Extract the [X, Y] coordinate from the center of the cell holding the provided text.  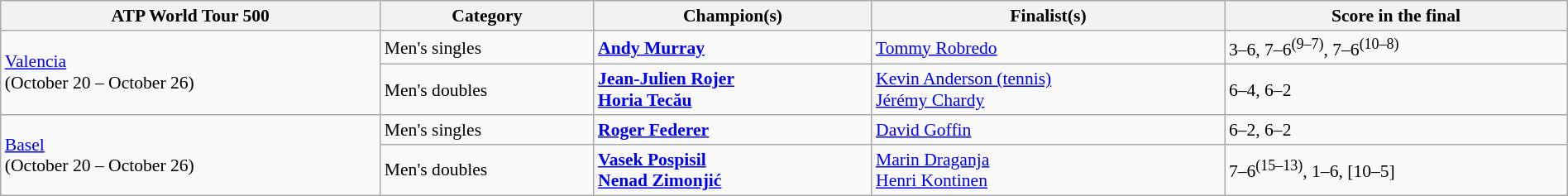
ATP World Tour 500 [190, 16]
Vasek Pospisil Nenad Zimonjić [733, 170]
Tommy Robredo [1049, 48]
Basel(October 20 – October 26) [190, 155]
6–4, 6–2 [1396, 89]
Finalist(s) [1049, 16]
Champion(s) [733, 16]
3–6, 7–6(9–7), 7–6(10–8) [1396, 48]
Category [487, 16]
Score in the final [1396, 16]
David Goffin [1049, 130]
7–6(15–13), 1–6, [10–5] [1396, 170]
Kevin Anderson (tennis) Jérémy Chardy [1049, 89]
Marin Draganja Henri Kontinen [1049, 170]
6–2, 6–2 [1396, 130]
Andy Murray [733, 48]
Valencia(October 20 – October 26) [190, 73]
Roger Federer [733, 130]
Jean-Julien Rojer Horia Tecău [733, 89]
